Return [x, y] of the center of cell containing provided text 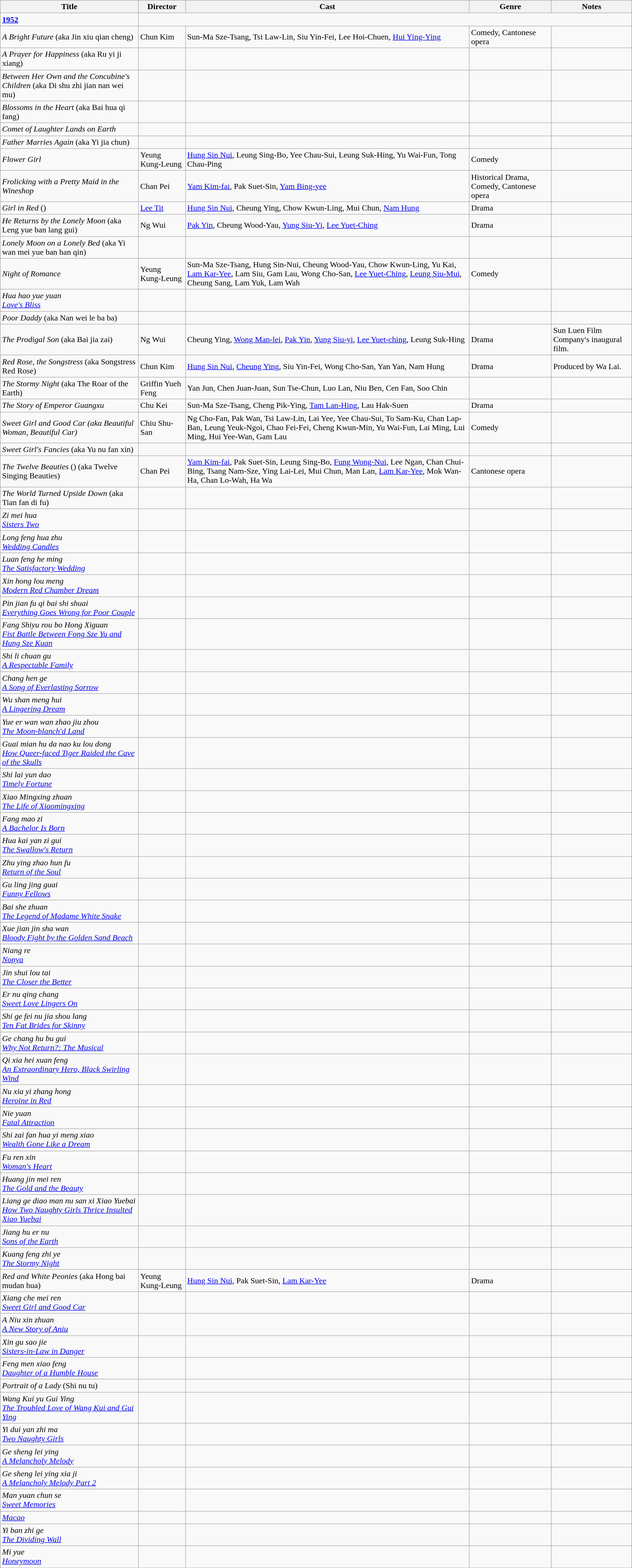
Hung Sin Nui, Leung Sing-Bo, Yee Chau-Sui, Leung Suk-Hing, Yu Wai-Fun, Tong Chau-Ping [327, 159]
Flower Girl [70, 159]
Nu xia yi zhang hong Heroine in Red [70, 1096]
Jin shui lou taiThe Closer the Better [70, 977]
Gu ling jing guai Funny Fellows [70, 889]
Griffin Yueh Feng [162, 388]
1952 [70, 20]
Fang Shiyu rou bo Hong Xiguan Fist Battle Between Fong Sze Yu and Hung Sze Kuan [70, 634]
The Prodigal Son (aka Bai jia zai) [70, 340]
A Niu xin zhuanA New Story of Aniu [70, 1324]
Hua kai yan zi gui The Swallow's Return [70, 845]
Fang mao zi A Bachelor Is Born [70, 823]
Sweet Girl and Good Car (aka Beautiful Woman, Beautiful Car) [70, 427]
Lonely Moon on a Lonely Bed (aka Yi wan mei yue ban han qin) [70, 247]
Blossoms in the Heart (aka Bai hua qi fang) [70, 112]
Cast [327, 7]
Nie yuan Fatal Attraction [70, 1118]
Yi dui yan zhi ma Two Naughty Girls [70, 1434]
Chu Kei [162, 405]
Xin gu sao jie Sisters-in-Law in Danger [70, 1346]
Notes [591, 7]
The Stormy Night (aka The Roar of the Earth) [70, 388]
The World Turned Upside Down (aka Tian fan di fu) [70, 498]
Frolicking with a Pretty Maid in the Wineshop [70, 186]
Ge sheng lei ying A Melancholy Melody [70, 1456]
Hung Sin Nui, Cheung Ying, Siu Yin-Fei, Wong Cho-San, Yan Yan, Nam Hung [327, 366]
Hung Sin Nui, Pak Suet-Sin, Lam Kar-Yee [327, 1281]
Niang re Nonya [70, 955]
He Returns by the Lonely Moon (aka Leng yue ban lang gui) [70, 225]
Chang hen geA Song of Everlasting Sorrow [70, 683]
Guai mian hu da nao ku lou dong How Queer-faced Tiger Raided the Cave of the Skulls [70, 753]
Hung Sin Nui, Cheung Ying, Chow Kwun-Ling, Mui Chun, Nam Hung [327, 208]
Yue er wan wan zhao jiu zhou The Moon-blanch'd Land [70, 727]
Wu shan meng huiA Lingering Dream [70, 704]
Macao [70, 1517]
Portrait of a Lady (Shi nu tu) [70, 1386]
Cheung Ying, Wong Man-lei, Pak Yin, Yung Siu-yi, Lee Yuet-ching, Leung Suk-Hing [327, 340]
Lee Tit [162, 208]
Long feng hua zhu Wedding Candles [70, 542]
Jiang hu er nuSons of the Earth [70, 1237]
Xiang che mei ren Sweet Girl and Good Car [70, 1302]
Shi lai yun dao Timely Fortune [70, 779]
Night of Romance [70, 274]
A Prayer for Happiness (aka Ru yi ji xiang) [70, 59]
Er nu qing chang Sweet Love Lingers On [70, 999]
Yi ban zhi ge The Dividing Wall [70, 1535]
Title [70, 7]
Man yuan chun se Sweet Memories [70, 1500]
Zhu ying zhao hun fu Return of the Soul [70, 867]
Shi ge fei nu jia shou langTen Fat Brides for Skinny [70, 1021]
Qi xia hei xuan feng An Extraordinary Hero, Black Swirling Wind [70, 1069]
Liang ge diao man nu san xi Xiao Yuebai How Two Naughty Girls Thrice Insulted Xiao Yuebai [70, 1210]
Red and White Peonies (aka Hong bai mudan hua) [70, 1281]
Girl in Red () [70, 208]
Father Marries Again (aka Yi jia chun) [70, 142]
Poor Daddy (aka Nan wei le ba ba) [70, 318]
Historical Drama, Comedy, Cantonese opera [510, 186]
Ge sheng lei ying xia ji A Melancholy Melody Part 2 [70, 1478]
Shi zai fan hua yi meng xiao Wealth Gone Like a Dream [70, 1140]
Xue jian jin sha wan Bloody Fight by the Golden Sand Beach [70, 933]
Genre [510, 7]
Huang jin mei ren The Gold and the Beauty [70, 1183]
Bai she zhuan The Legend of Madame White Snake [70, 911]
Zi mei huaSisters Two [70, 520]
Comet of Laughter Lands on Earth [70, 129]
Director [162, 7]
A Bright Future (aka Jin xiu qian cheng) [70, 37]
Mi yue Honeymoon [70, 1557]
Sweet Girl's Fancies (aka Yu nu fan xin) [70, 449]
Sun-Ma Sze-Tsang, Tsi Law-Lin, Siu Yin-Fei, Lee Hoi-Chuen, Hui Ying-Ying [327, 37]
Xin hong lou meng Modern Red Chamber Dream [70, 586]
Produced by Wa Lai. [591, 366]
Cantonese opera [510, 471]
Sun-Ma Sze-Tsang, Cheng Pik-Ying, Tam Lan-Hing, Lau Hak-Suen [327, 405]
Hua hao yue yuan Love's Bliss [70, 300]
Yam Kim-fai, Pak Suet-Sin, Yam Bing-yee [327, 186]
Sun Luen Film Company's inaugural film. [591, 340]
Chiu Shu-San [162, 427]
Wang Kui yu Gui Ying The Troubled Love of Wang Kui and Gui Ying [70, 1408]
The Twelve Beauties () (aka Twelve Singing Beauties) [70, 471]
Xiao Mingxing zhuan The Life of Xiaomingxing [70, 802]
Fu ren xin Woman's Heart [70, 1162]
Shi li chuan gu A Respectable Family [70, 661]
Comedy, Cantonese opera [510, 37]
The Story of Emperor Guangxu [70, 405]
Luan feng he ming The Satisfactory Wedding [70, 563]
Kuang feng zhi ye The Stormy Night [70, 1258]
Between Her Own and the Concubine's Children (aka Di shu zhi jian nan wei mu) [70, 85]
Yan Jun, Chen Juan-Juan, Sun Tse-Chun, Luo Lan, Niu Ben, Cen Fan, Soo Chin [327, 388]
Feng men xiao feng Daughter of a Humble House [70, 1368]
Ge chang hu bu gui Why Not Return?: The Musical [70, 1043]
Red Rose, the Songstress (aka Songstress Red Rose) [70, 366]
Pak Yin, Cheung Wood-Yau, Yung Siu-Yi, Lee Yuet-Ching [327, 225]
Pin jian fu qi bai shi shuai Everything Goes Wrong for Poor Couple [70, 607]
